Locate the cell with the specified text and output its (X, Y) center coordinate. 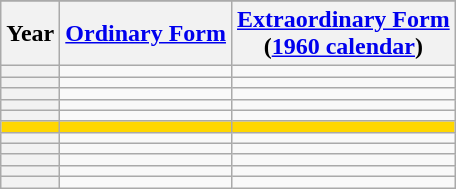
Year (30, 34)
Extraordinary Form(1960 calendar) (343, 34)
Ordinary Form (146, 34)
